Provide the [x, y] coordinate of the cell's center where the given text is located.  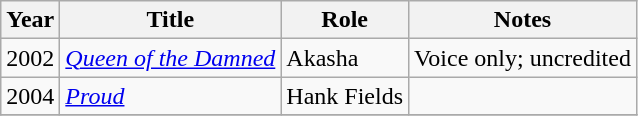
Voice only; uncredited [523, 58]
Notes [523, 20]
2004 [30, 96]
Role [345, 20]
Proud [170, 96]
Akasha [345, 58]
Queen of the Damned [170, 58]
Year [30, 20]
Hank Fields [345, 96]
2002 [30, 58]
Title [170, 20]
